Search for the cell housing the specified text and yield its [x, y] center coordinate. 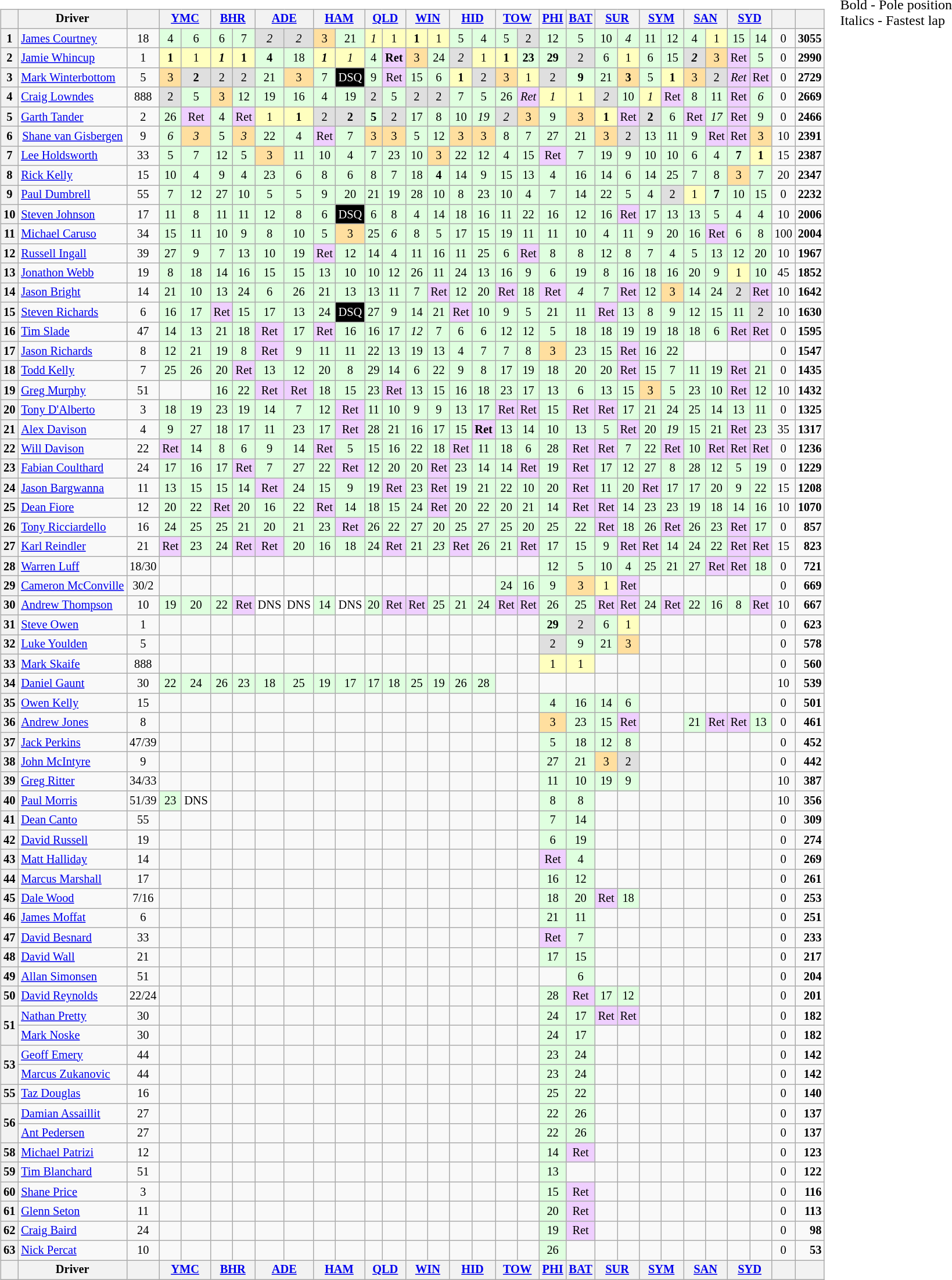
Warren Luff [72, 566]
1432 [810, 390]
Dale Wood [72, 898]
Mark Noske [72, 1035]
Paul Dumbrell [72, 195]
22/24 [143, 996]
1852 [810, 273]
Lee Holdsworth [72, 156]
Marcus Marshall [72, 879]
Nick Percat [72, 1250]
James Moffat [72, 918]
1435 [810, 371]
Greg Murphy [72, 390]
233 [810, 937]
Russell Ingall [72, 254]
Fabian Coulthard [72, 469]
Tim Blanchard [72, 1172]
38 [9, 762]
31 [9, 625]
116 [810, 1192]
204 [810, 977]
269 [810, 860]
Andrew Thompson [72, 605]
Luke Youlden [72, 645]
18/30 [143, 566]
30/2 [143, 586]
Steve Owen [72, 625]
Matt Halliday [72, 860]
59 [9, 1172]
Daniel Gaunt [72, 684]
501 [810, 703]
2466 [810, 117]
41 [9, 821]
34/33 [143, 781]
2232 [810, 195]
442 [810, 762]
309 [810, 821]
823 [810, 546]
50 [9, 996]
47/39 [143, 742]
98 [810, 1231]
Tony D'Alberto [72, 410]
61 [9, 1211]
David Russell [72, 840]
623 [810, 625]
1317 [810, 429]
201 [810, 996]
62 [9, 1231]
Jonathon Webb [72, 273]
140 [810, 1094]
Garth Tander [72, 117]
2006 [810, 214]
123 [810, 1153]
Tim Slade [72, 332]
Rick Kelly [72, 175]
122 [810, 1172]
274 [810, 840]
2391 [810, 136]
Damian Assaillit [72, 1113]
Dean Fiore [72, 508]
40 [9, 801]
113 [810, 1211]
1325 [810, 410]
1630 [810, 312]
100 [784, 234]
Nathan Pretty [72, 1016]
560 [810, 664]
261 [810, 879]
1208 [810, 488]
2387 [810, 156]
Jack Perkins [72, 742]
Craig Lowndes [72, 97]
2347 [810, 175]
3055 [810, 38]
Jason Bargwanna [72, 488]
2729 [810, 78]
Shane Price [72, 1192]
49 [9, 977]
Shane van Gisbergen [72, 136]
60 [9, 1192]
2669 [810, 97]
51/39 [143, 801]
Greg Ritter [72, 781]
James Courtney [72, 38]
7/16 [143, 898]
539 [810, 684]
Marcus Zukanovic [72, 1074]
Alex Davison [72, 429]
Michael Patrizi [72, 1153]
Steven Johnson [72, 214]
721 [810, 566]
Karl Reindler [72, 546]
David Wall [72, 957]
Owen Kelly [72, 703]
1229 [810, 469]
1642 [810, 293]
63 [9, 1250]
58 [9, 1153]
251 [810, 918]
452 [810, 742]
387 [810, 781]
Jamie Whincup [72, 58]
Dean Canto [72, 821]
David Reynolds [72, 996]
857 [810, 527]
669 [810, 586]
48 [9, 957]
2990 [810, 58]
Mark Skaife [72, 664]
667 [810, 605]
Jason Richards [72, 351]
Geoff Emery [72, 1055]
1070 [810, 508]
1967 [810, 254]
John McIntyre [72, 762]
Andrew Jones [72, 722]
Ant Pedersen [72, 1133]
Michael Caruso [72, 234]
Craig Baird [72, 1231]
42 [9, 840]
46 [9, 918]
32 [9, 645]
Allan Simonsen [72, 977]
37 [9, 742]
Will Davison [72, 449]
217 [810, 957]
36 [9, 722]
Taz Douglas [72, 1094]
Tony Ricciardello [72, 527]
1595 [810, 332]
578 [810, 645]
56 [9, 1123]
43 [9, 860]
Mark Winterbottom [72, 78]
Paul Morris [72, 801]
Glenn Seton [72, 1211]
253 [810, 898]
1547 [810, 351]
Cameron McConville [72, 586]
Todd Kelly [72, 371]
2004 [810, 234]
David Besnard [72, 937]
1236 [810, 449]
Jason Bright [72, 293]
461 [810, 722]
Steven Richards [72, 312]
356 [810, 801]
